Detect which cell encompasses the target text, then output its (X, Y) center coordinate. 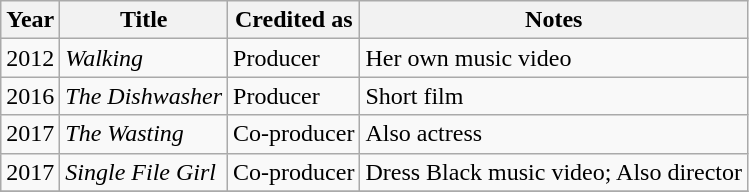
Title (144, 20)
Also actress (554, 134)
Credited as (294, 20)
Single File Girl (144, 172)
The Wasting (144, 134)
2016 (30, 96)
Her own music video (554, 58)
2012 (30, 58)
Notes (554, 20)
Walking (144, 58)
Year (30, 20)
The Dishwasher (144, 96)
Dress Black music video; Also director (554, 172)
Short film (554, 96)
